Extract the (x, y) coordinate from the center of the cell holding the provided text.  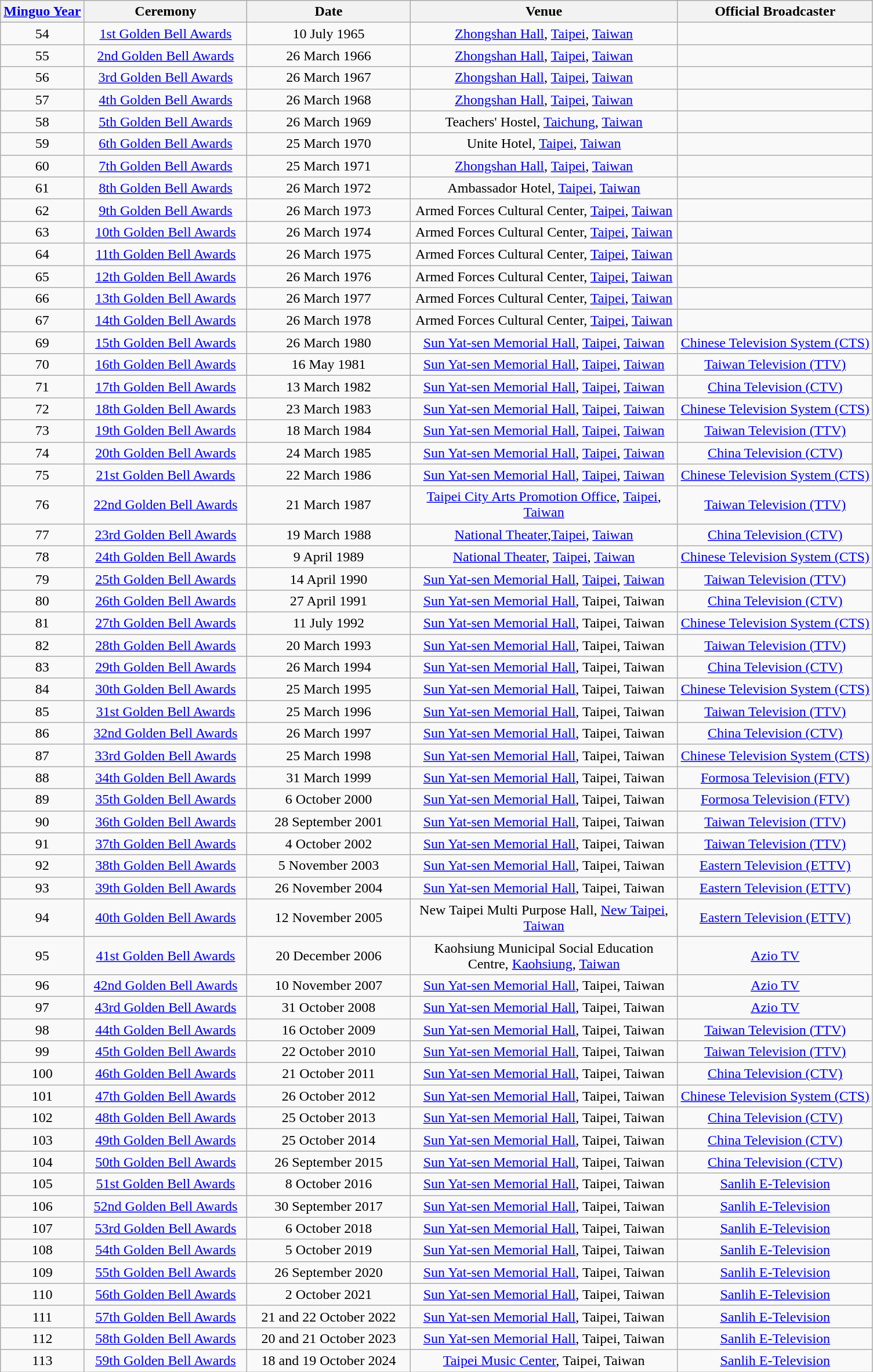
31 March 1999 (328, 778)
87 (42, 756)
9th Golden Bell Awards (166, 210)
79 (42, 579)
31st Golden Bell Awards (166, 712)
95 (42, 956)
103 (42, 1140)
42nd Golden Bell Awards (166, 985)
57th Golden Bell Awards (166, 1316)
77 (42, 535)
16th Golden Bell Awards (166, 365)
23 March 1983 (328, 409)
9 April 1989 (328, 557)
90 (42, 822)
11th Golden Bell Awards (166, 254)
6th Golden Bell Awards (166, 144)
84 (42, 689)
83 (42, 667)
59 (42, 144)
21 and 22 October 2022 (328, 1316)
26 March 1968 (328, 100)
26th Golden Bell Awards (166, 601)
62 (42, 210)
101 (42, 1096)
12th Golden Bell Awards (166, 277)
88 (42, 778)
27th Golden Bell Awards (166, 623)
37th Golden Bell Awards (166, 844)
National Theater, Taipei, Taiwan (544, 557)
45th Golden Bell Awards (166, 1052)
5 November 2003 (328, 866)
73 (42, 431)
36th Golden Bell Awards (166, 822)
10 July 1965 (328, 34)
32nd Golden Bell Awards (166, 734)
72 (42, 409)
20 December 2006 (328, 956)
13th Golden Bell Awards (166, 299)
28 September 2001 (328, 822)
78 (42, 557)
Kaohsiung Municipal Social Education Centre, Kaohsiung, Taiwan (544, 956)
25th Golden Bell Awards (166, 579)
8 October 2016 (328, 1184)
65 (42, 277)
1st Golden Bell Awards (166, 34)
26 March 1977 (328, 299)
19 March 1988 (328, 535)
30 September 2017 (328, 1206)
48th Golden Bell Awards (166, 1118)
4 October 2002 (328, 844)
26 September 2020 (328, 1272)
55th Golden Bell Awards (166, 1272)
22 March 1986 (328, 475)
13 March 1982 (328, 387)
25 October 2013 (328, 1118)
26 November 2004 (328, 888)
43rd Golden Bell Awards (166, 1007)
16 October 2009 (328, 1029)
44th Golden Bell Awards (166, 1029)
6 October 2018 (328, 1228)
30th Golden Bell Awards (166, 689)
26 September 2015 (328, 1162)
26 March 1994 (328, 667)
25 March 1996 (328, 712)
4th Golden Bell Awards (166, 100)
58 (42, 122)
2nd Golden Bell Awards (166, 56)
25 March 1998 (328, 756)
112 (42, 1338)
26 March 1967 (328, 78)
15th Golden Bell Awards (166, 343)
99 (42, 1052)
6 October 2000 (328, 800)
Date (328, 12)
94 (42, 917)
70 (42, 365)
105 (42, 1184)
98 (42, 1029)
69 (42, 343)
75 (42, 475)
64 (42, 254)
3rd Golden Bell Awards (166, 78)
85 (42, 712)
8th Golden Bell Awards (166, 188)
52nd Golden Bell Awards (166, 1206)
Minguo Year (42, 12)
26 March 1997 (328, 734)
57 (42, 100)
7th Golden Bell Awards (166, 166)
59th Golden Bell Awards (166, 1360)
21 October 2011 (328, 1074)
55 (42, 56)
25 March 1971 (328, 166)
26 March 1969 (328, 122)
Taipei City Arts Promotion Office, Taipei, Taiwan (544, 504)
26 March 1978 (328, 321)
97 (42, 1007)
26 March 1974 (328, 232)
47th Golden Bell Awards (166, 1096)
54 (42, 34)
Official Broadcaster (775, 12)
40th Golden Bell Awards (166, 917)
86 (42, 734)
18th Golden Bell Awards (166, 409)
24th Golden Bell Awards (166, 557)
20 March 1993 (328, 645)
26 March 1972 (328, 188)
106 (42, 1206)
28th Golden Bell Awards (166, 645)
51st Golden Bell Awards (166, 1184)
5th Golden Bell Awards (166, 122)
110 (42, 1294)
National Theater,Taipei, Taiwan (544, 535)
25 October 2014 (328, 1140)
39th Golden Bell Awards (166, 888)
56 (42, 78)
111 (42, 1316)
92 (42, 866)
26 March 1976 (328, 277)
60 (42, 166)
Teachers' Hostel, Taichung, Taiwan (544, 122)
66 (42, 299)
19th Golden Bell Awards (166, 431)
89 (42, 800)
102 (42, 1118)
53rd Golden Bell Awards (166, 1228)
14th Golden Bell Awards (166, 321)
29th Golden Bell Awards (166, 667)
10 November 2007 (328, 985)
5 October 2019 (328, 1250)
26 October 2012 (328, 1096)
12 November 2005 (328, 917)
91 (42, 844)
18 March 1984 (328, 431)
25 March 1970 (328, 144)
74 (42, 453)
Unite Hotel, Taipei, Taiwan (544, 144)
104 (42, 1162)
76 (42, 504)
50th Golden Bell Awards (166, 1162)
26 March 1966 (328, 56)
46th Golden Bell Awards (166, 1074)
Ceremony (166, 12)
71 (42, 387)
93 (42, 888)
18 and 19 October 2024 (328, 1360)
35th Golden Bell Awards (166, 800)
31 October 2008 (328, 1007)
21st Golden Bell Awards (166, 475)
56th Golden Bell Awards (166, 1294)
54th Golden Bell Awards (166, 1250)
16 May 1981 (328, 365)
49th Golden Bell Awards (166, 1140)
100 (42, 1074)
21 March 1987 (328, 504)
17th Golden Bell Awards (166, 387)
26 March 1973 (328, 210)
38th Golden Bell Awards (166, 866)
41st Golden Bell Awards (166, 956)
67 (42, 321)
New Taipei Multi Purpose Hall, New Taipei, Taiwan (544, 917)
26 March 1975 (328, 254)
Ambassador Hotel, Taipei, Taiwan (544, 188)
14 April 1990 (328, 579)
61 (42, 188)
108 (42, 1250)
22 October 2010 (328, 1052)
109 (42, 1272)
Taipei Music Center, Taipei, Taiwan (544, 1360)
23rd Golden Bell Awards (166, 535)
81 (42, 623)
113 (42, 1360)
Venue (544, 12)
26 March 1980 (328, 343)
58th Golden Bell Awards (166, 1338)
80 (42, 601)
2 October 2021 (328, 1294)
20 and 21 October 2023 (328, 1338)
20th Golden Bell Awards (166, 453)
25 March 1995 (328, 689)
22nd Golden Bell Awards (166, 504)
27 April 1991 (328, 601)
34th Golden Bell Awards (166, 778)
107 (42, 1228)
82 (42, 645)
10th Golden Bell Awards (166, 232)
63 (42, 232)
24 March 1985 (328, 453)
96 (42, 985)
33rd Golden Bell Awards (166, 756)
11 July 1992 (328, 623)
